Determine the [x, y] coordinate at the center of the cell enclosing the given text.  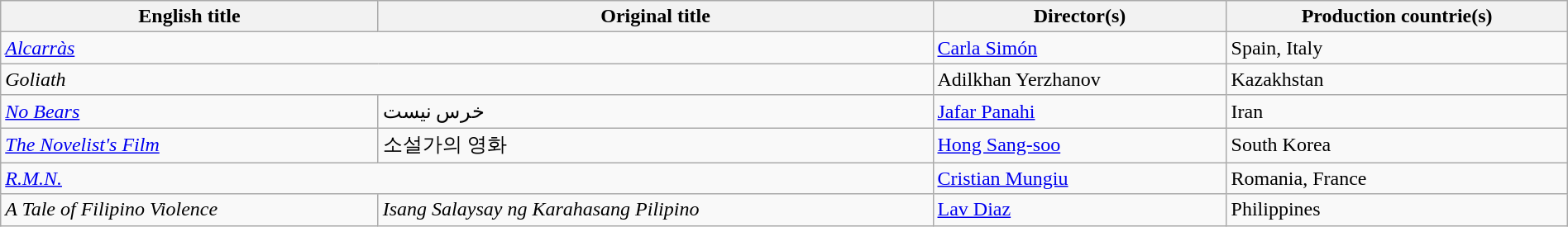
Original title [655, 17]
Iran [1397, 111]
Hong Sang-soo [1080, 145]
Director(s) [1080, 17]
Carla Simón [1080, 48]
Isang Salaysay ng Karahasang Pilipino [655, 210]
The Novelist's Film [189, 145]
Spain, Italy [1397, 48]
Jafar Panahi [1080, 111]
English title [189, 17]
No Bears [189, 111]
R.M.N. [466, 178]
소설가의 영화 [655, 145]
Cristian Mungiu [1080, 178]
Philippines [1397, 210]
Alcarràs [466, 48]
Lav Diaz [1080, 210]
Production countrie(s) [1397, 17]
خرس نیست [655, 111]
A Tale of Filipino Violence [189, 210]
Adilkhan Yerzhanov [1080, 79]
Kazakhstan [1397, 79]
South Korea [1397, 145]
Goliath [466, 79]
Romania, France [1397, 178]
